For the text-containing cell, return its midpoint in (x, y) coordinate format. 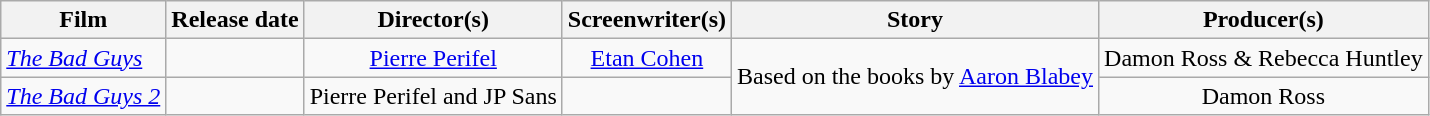
Story (916, 20)
Pierre Perifel (433, 58)
Pierre Perifel and JP Sans (433, 96)
Screenwriter(s) (646, 20)
Etan Cohen (646, 58)
Film (84, 20)
Director(s) (433, 20)
Damon Ross & Rebecca Huntley (1264, 58)
The Bad Guys 2 (84, 96)
The Bad Guys (84, 58)
Producer(s) (1264, 20)
Damon Ross (1264, 96)
Based on the books by Aaron Blabey (916, 77)
Release date (235, 20)
